Detect which cell encompasses the target text, then output its (x, y) center coordinate. 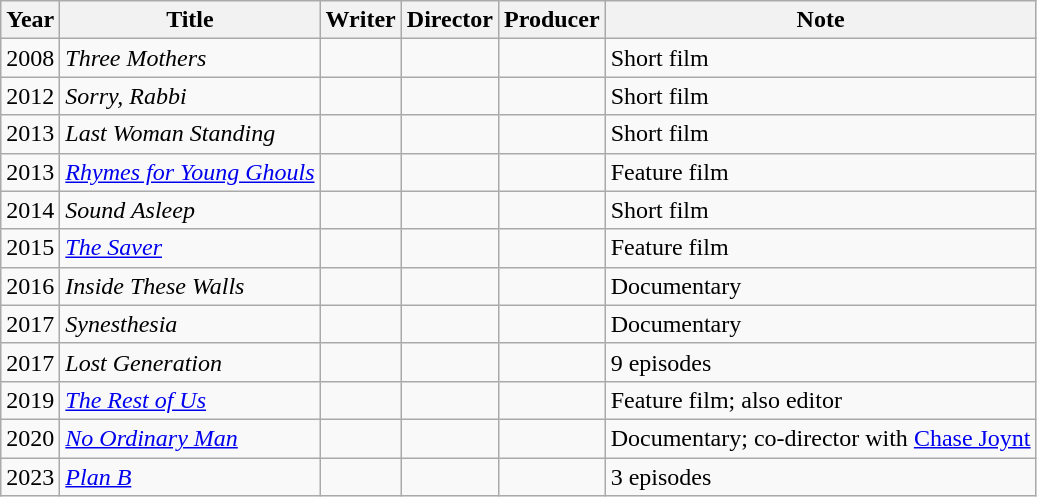
Documentary; co-director with Chase Joynt (820, 438)
2015 (30, 248)
Synesthesia (190, 324)
Note (820, 20)
Three Mothers (190, 58)
Title (190, 20)
Feature film; also editor (820, 400)
Rhymes for Young Ghouls (190, 172)
2012 (30, 96)
2014 (30, 210)
Sound Asleep (190, 210)
Writer (360, 20)
Plan B (190, 477)
2020 (30, 438)
2008 (30, 58)
No Ordinary Man (190, 438)
Producer (552, 20)
2016 (30, 286)
The Saver (190, 248)
The Rest of Us (190, 400)
2023 (30, 477)
Last Woman Standing (190, 134)
Year (30, 20)
Director (450, 20)
2019 (30, 400)
9 episodes (820, 362)
Lost Generation (190, 362)
3 episodes (820, 477)
Inside These Walls (190, 286)
Sorry, Rabbi (190, 96)
